From the cell containing the given text, extract its center point as (x, y) coordinate. 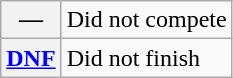
Did not compete (146, 20)
Did not finish (146, 58)
DNF (31, 58)
— (31, 20)
